For the text-containing cell, return its midpoint in (x, y) coordinate format. 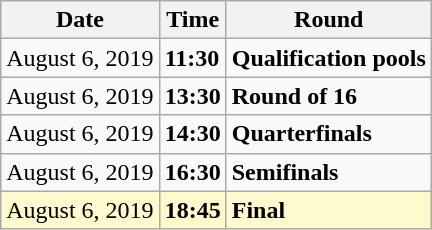
18:45 (192, 210)
Date (80, 20)
13:30 (192, 96)
16:30 (192, 172)
Qualification pools (328, 58)
Time (192, 20)
Round (328, 20)
11:30 (192, 58)
Round of 16 (328, 96)
Semifinals (328, 172)
14:30 (192, 134)
Final (328, 210)
Quarterfinals (328, 134)
